Detect which cell encompasses the target text, then output its (x, y) center coordinate. 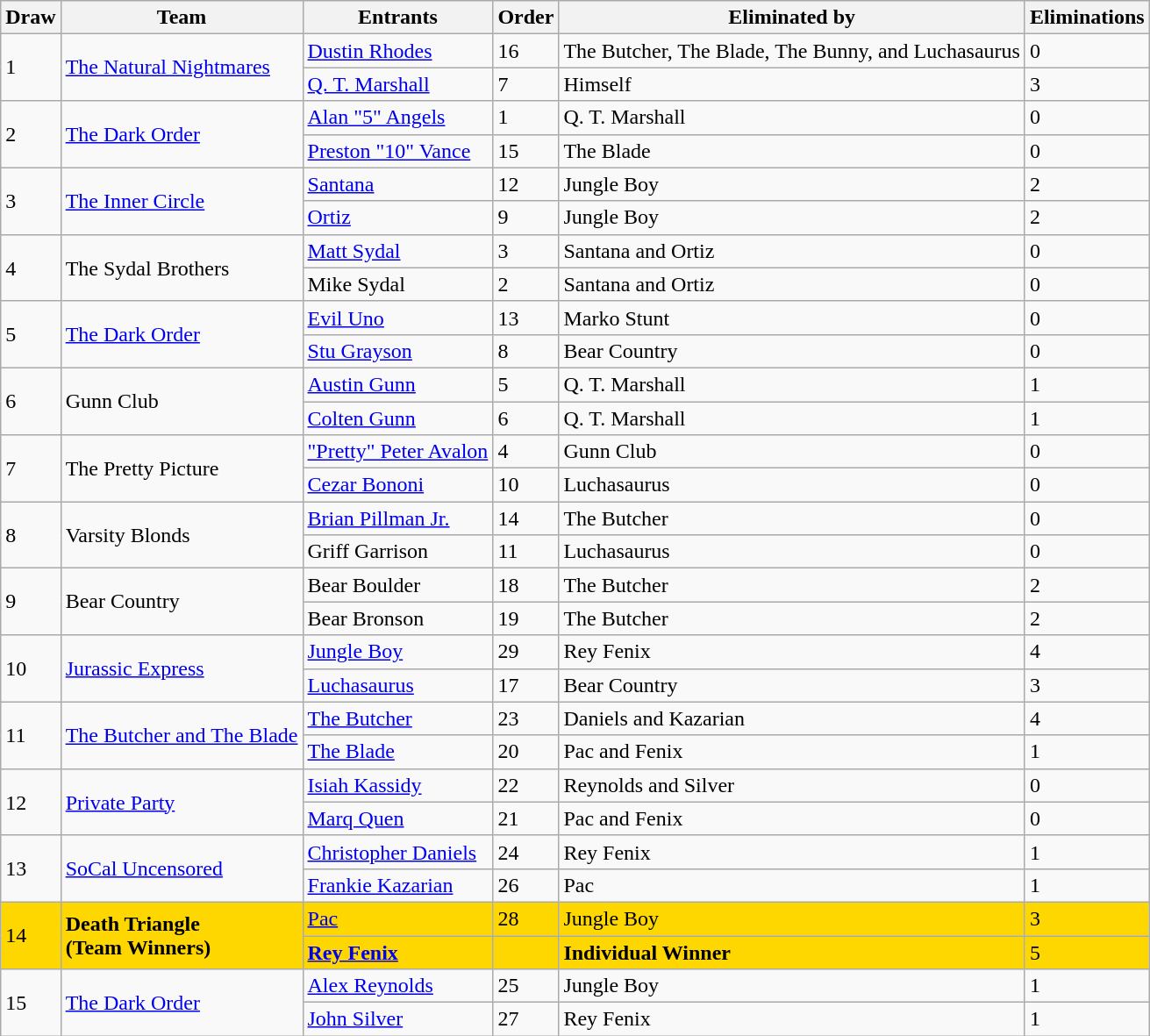
The Butcher, The Blade, The Bunny, and Luchasaurus (792, 51)
Individual Winner (792, 952)
28 (526, 918)
Daniels and Kazarian (792, 718)
Marq Quen (398, 818)
The Natural Nightmares (182, 68)
Christopher Daniels (398, 852)
26 (526, 885)
Austin Gunn (398, 384)
Private Party (182, 802)
Ortiz (398, 218)
Varsity Blonds (182, 535)
19 (526, 618)
John Silver (398, 1019)
Evil Uno (398, 318)
Bear Boulder (398, 585)
The Pretty Picture (182, 468)
Preston "10" Vance (398, 151)
25 (526, 986)
Stu Grayson (398, 351)
Jurassic Express (182, 668)
SoCal Uncensored (182, 868)
Bear Bronson (398, 618)
Death Triangle(Team Winners) (182, 935)
24 (526, 852)
Eliminated by (792, 18)
20 (526, 752)
Brian Pillman Jr. (398, 518)
23 (526, 718)
Santana (398, 184)
Alan "5" Angels (398, 118)
Matt Sydal (398, 251)
17 (526, 685)
Frankie Kazarian (398, 885)
27 (526, 1019)
Eliminations (1087, 18)
Isiah Kassidy (398, 785)
Dustin Rhodes (398, 51)
The Inner Circle (182, 201)
Cezar Bononi (398, 485)
The Butcher and The Blade (182, 735)
18 (526, 585)
The Sydal Brothers (182, 268)
Draw (31, 18)
21 (526, 818)
22 (526, 785)
Entrants (398, 18)
16 (526, 51)
Himself (792, 84)
Order (526, 18)
Marko Stunt (792, 318)
29 (526, 652)
Mike Sydal (398, 284)
Reynolds and Silver (792, 785)
Alex Reynolds (398, 986)
Team (182, 18)
"Pretty" Peter Avalon (398, 452)
Colten Gunn (398, 418)
Griff Garrison (398, 552)
